Pinpoint the cell where the given text exists, returning its (X, Y) midpoint coordinate. 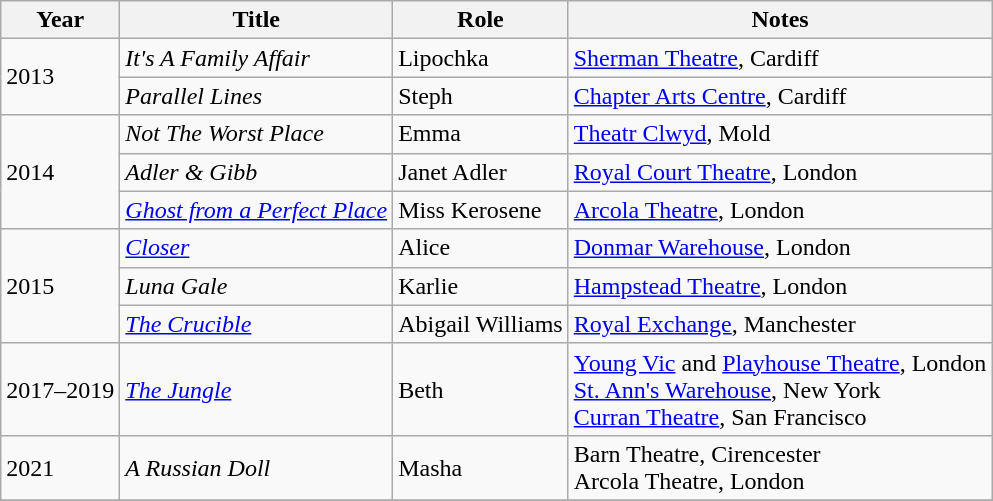
Beth (481, 389)
Year (60, 20)
Theatr Clwyd, Mold (780, 134)
2014 (60, 172)
Janet Adler (481, 172)
2017–2019 (60, 389)
Royal Court Theatre, London (780, 172)
Luna Gale (256, 286)
It's A Family Affair (256, 58)
Miss Kerosene (481, 210)
Sherman Theatre, Cardiff (780, 58)
Ghost from a Perfect Place (256, 210)
2021 (60, 468)
2015 (60, 286)
Title (256, 20)
Steph (481, 96)
Young Vic and Playhouse Theatre, LondonSt. Ann's Warehouse, New YorkCurran Theatre, San Francisco (780, 389)
A Russian Doll (256, 468)
Arcola Theatre, London (780, 210)
The Jungle (256, 389)
Donmar Warehouse, London (780, 248)
Role (481, 20)
Alice (481, 248)
Notes (780, 20)
Abigail Williams (481, 324)
Adler & Gibb (256, 172)
Chapter Arts Centre, Cardiff (780, 96)
Masha (481, 468)
2013 (60, 77)
Hampstead Theatre, London (780, 286)
Karlie (481, 286)
Lipochka (481, 58)
Closer (256, 248)
Not The Worst Place (256, 134)
Barn Theatre, CirencesterArcola Theatre, London (780, 468)
Parallel Lines (256, 96)
The Crucible (256, 324)
Royal Exchange, Manchester (780, 324)
Emma (481, 134)
